For the text-containing cell, return its midpoint in [x, y] coordinate format. 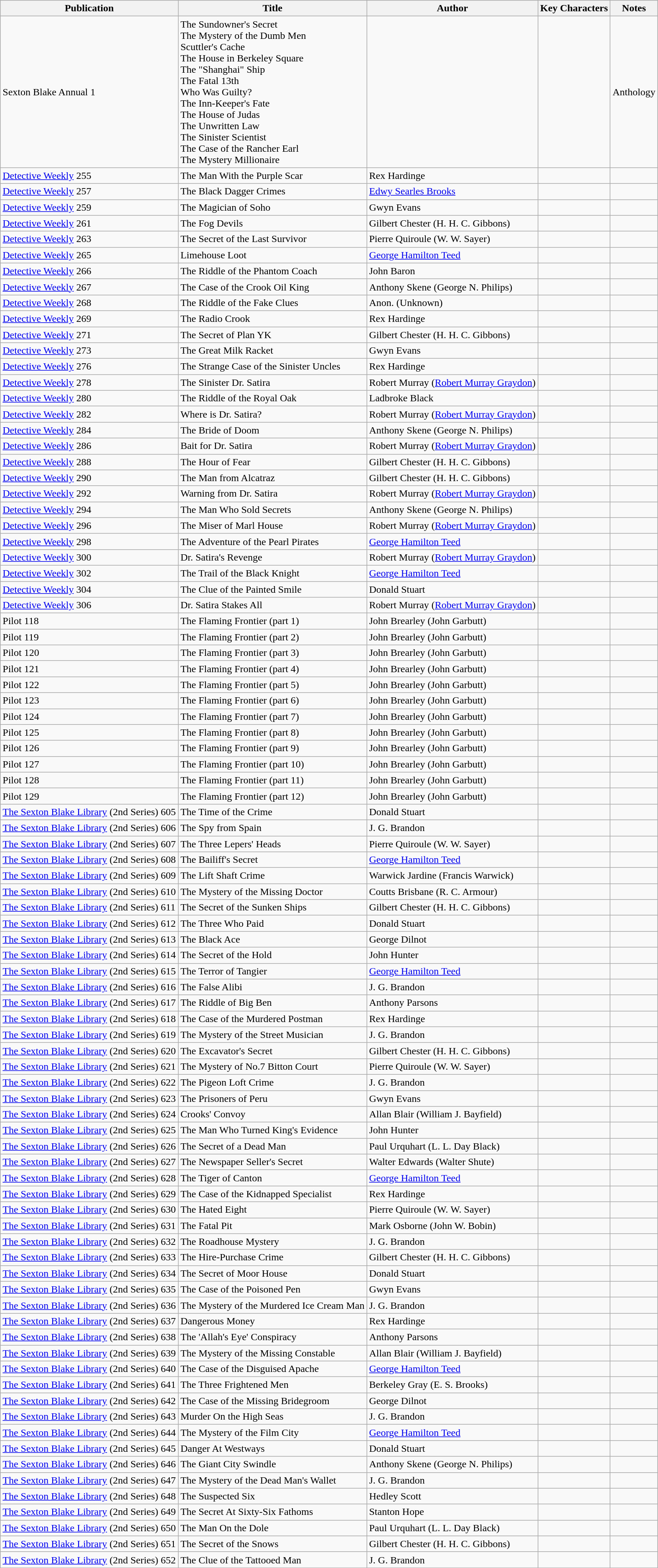
The Black Ace [272, 939]
The Flaming Frontier (part 6) [272, 701]
The Flaming Frontier (part 2) [272, 637]
Pilot 118 [89, 621]
The Flaming Frontier (part 8) [272, 732]
Detective Weekly 267 [89, 287]
Coutts Brisbane (R. C. Armour) [452, 892]
The Sexton Blake Library (2nd Series) 617 [89, 1003]
The Sexton Blake Library (2nd Series) 623 [89, 1098]
The Sexton Blake Library (2nd Series) 625 [89, 1130]
The Sexton Blake Library (2nd Series) 640 [89, 1369]
The Mystery of the Dead Man's Wallet [272, 1480]
The Flaming Frontier (part 5) [272, 685]
The Sexton Blake Library (2nd Series) 606 [89, 828]
Stanton Hope [452, 1512]
Pilot 119 [89, 637]
The Flaming Frontier (part 4) [272, 669]
Title [272, 8]
Dangerous Money [272, 1321]
Berkeley Gray (E. S. Brooks) [452, 1385]
Detective Weekly 284 [89, 430]
Hedley Scott [452, 1496]
Detective Weekly 302 [89, 573]
The Sexton Blake Library (2nd Series) 614 [89, 955]
Detective Weekly 261 [89, 223]
The Newspaper Seller's Secret [272, 1162]
The Sexton Blake Library (2nd Series) 641 [89, 1385]
The Hire-Purchase Crime [272, 1257]
Dr. Satira Stakes All [272, 605]
The Clue of the Painted Smile [272, 589]
The Secret of the Snows [272, 1544]
Detective Weekly 255 [89, 176]
Murder On the High Seas [272, 1417]
The Sexton Blake Library (2nd Series) 627 [89, 1162]
Pilot 121 [89, 669]
The Three Lepers' Heads [272, 844]
The Sexton Blake Library (2nd Series) 632 [89, 1242]
The Lift Shaft Crime [272, 876]
The Secret of Plan YK [272, 335]
The Riddle of the Royal Oak [272, 398]
Pilot 123 [89, 701]
Detective Weekly 271 [89, 335]
The Time of the Crime [272, 812]
The Sexton Blake Library (2nd Series) 635 [89, 1289]
The Secret of a Dead Man [272, 1146]
The Suspected Six [272, 1496]
Detective Weekly 276 [89, 367]
Detective Weekly 298 [89, 541]
Warning from Dr. Satira [272, 494]
Detective Weekly 278 [89, 382]
The Sexton Blake Library (2nd Series) 648 [89, 1496]
The Sexton Blake Library (2nd Series) 643 [89, 1417]
The Magician of Soho [272, 207]
The Sexton Blake Library (2nd Series) 652 [89, 1560]
The Sexton Blake Library (2nd Series) 633 [89, 1257]
The Fatal Pit [272, 1226]
Detective Weekly 268 [89, 303]
The Sexton Blake Library (2nd Series) 629 [89, 1194]
The Tiger of Canton [272, 1178]
The Case of the Missing Bridegroom [272, 1401]
The Sexton Blake Library (2nd Series) 619 [89, 1035]
The Sexton Blake Library (2nd Series) 645 [89, 1448]
The Sexton Blake Library (2nd Series) 621 [89, 1066]
The Sexton Blake Library (2nd Series) 642 [89, 1401]
The Sexton Blake Library (2nd Series) 624 [89, 1114]
Mark Osborne (John W. Bobin) [452, 1226]
The Flaming Frontier (part 12) [272, 796]
Detective Weekly 292 [89, 494]
The Sexton Blake Library (2nd Series) 620 [89, 1050]
The Sexton Blake Library (2nd Series) 618 [89, 1019]
The Flaming Frontier (part 10) [272, 764]
Pilot 128 [89, 780]
The Secret of Moor House [272, 1273]
The Sexton Blake Library (2nd Series) 628 [89, 1178]
Detective Weekly 294 [89, 510]
The Man from Alcatraz [272, 478]
Pilot 127 [89, 764]
The Mystery of the Missing Constable [272, 1353]
Walter Edwards (Walter Shute) [452, 1162]
The Sexton Blake Library (2nd Series) 626 [89, 1146]
The Bailiff's Secret [272, 860]
The Spy from Spain [272, 828]
The Sexton Blake Library (2nd Series) 630 [89, 1210]
Dr. Satira's Revenge [272, 557]
The Bride of Doom [272, 430]
The Prisoners of Peru [272, 1098]
The Sexton Blake Library (2nd Series) 611 [89, 908]
The Radio Crook [272, 319]
Bait for Dr. Satira [272, 446]
The Riddle of Big Ben [272, 1003]
The Mystery of No.7 Bitton Court [272, 1066]
Detective Weekly 257 [89, 191]
The 'Allah's Eye' Conspiracy [272, 1337]
Detective Weekly 286 [89, 446]
Detective Weekly 306 [89, 605]
The Great Milk Racket [272, 351]
The Roadhouse Mystery [272, 1242]
Edwy Searles Brooks [452, 191]
Pilot 126 [89, 748]
The Sexton Blake Library (2nd Series) 631 [89, 1226]
Publication [89, 8]
The Trail of the Black Knight [272, 573]
The Sexton Blake Library (2nd Series) 646 [89, 1464]
The Sexton Blake Library (2nd Series) 638 [89, 1337]
The Case of the Murdered Postman [272, 1019]
Where is Dr. Satira? [272, 414]
The Sexton Blake Library (2nd Series) 612 [89, 923]
Pilot 124 [89, 716]
The Sexton Blake Library (2nd Series) 615 [89, 971]
The Clue of the Tattooed Man [272, 1560]
Notes [634, 8]
Detective Weekly 282 [89, 414]
The Sexton Blake Library (2nd Series) 609 [89, 876]
The Flaming Frontier (part 9) [272, 748]
The Sexton Blake Library (2nd Series) 649 [89, 1512]
The Man Who Sold Secrets [272, 510]
Detective Weekly 280 [89, 398]
Limehouse Loot [272, 255]
Detective Weekly 273 [89, 351]
The Sexton Blake Library (2nd Series) 651 [89, 1544]
The Three Who Paid [272, 923]
John Baron [452, 271]
The Riddle of the Fake Clues [272, 303]
The Secret of the Hold [272, 955]
The Man On the Dole [272, 1528]
The Sexton Blake Library (2nd Series) 634 [89, 1273]
Detective Weekly 296 [89, 525]
Detective Weekly 266 [89, 271]
The Strange Case of the Sinister Uncles [272, 367]
Detective Weekly 269 [89, 319]
The Giant City Swindle [272, 1464]
Warwick Jardine (Francis Warwick) [452, 876]
The Riddle of the Phantom Coach [272, 271]
The Sexton Blake Library (2nd Series) 613 [89, 939]
The Pigeon Loft Crime [272, 1082]
The Secret of the Last Survivor [272, 239]
Key Characters [574, 8]
Ladbroke Black [452, 398]
The Black Dagger Crimes [272, 191]
The Terror of Tangier [272, 971]
Anthology [634, 92]
The Sexton Blake Library (2nd Series) 644 [89, 1433]
The Case of the Disguised Apache [272, 1369]
Detective Weekly 304 [89, 589]
The Secret of the Sunken Ships [272, 908]
The Excavator's Secret [272, 1050]
The Flaming Frontier (part 3) [272, 653]
The Sinister Dr. Satira [272, 382]
Detective Weekly 288 [89, 462]
Pilot 120 [89, 653]
Crooks' Convoy [272, 1114]
The Mystery of the Street Musician [272, 1035]
The Sexton Blake Library (2nd Series) 650 [89, 1528]
The False Alibi [272, 987]
The Mystery of the Missing Doctor [272, 892]
The Sexton Blake Library (2nd Series) 637 [89, 1321]
The Adventure of the Pearl Pirates [272, 541]
Pilot 129 [89, 796]
The Hour of Fear [272, 462]
The Flaming Frontier (part 7) [272, 716]
The Sexton Blake Library (2nd Series) 622 [89, 1082]
The Man With the Purple Scar [272, 176]
Detective Weekly 259 [89, 207]
The Flaming Frontier (part 1) [272, 621]
Sexton Blake Annual 1 [89, 92]
Author [452, 8]
The Man Who Turned King's Evidence [272, 1130]
The Sexton Blake Library (2nd Series) 610 [89, 892]
The Sexton Blake Library (2nd Series) 647 [89, 1480]
Pilot 125 [89, 732]
The Sexton Blake Library (2nd Series) 608 [89, 860]
The Miser of Marl House [272, 525]
The Case of the Crook Oil King [272, 287]
Pilot 122 [89, 685]
The Sexton Blake Library (2nd Series) 616 [89, 987]
The Three Frightened Men [272, 1385]
The Secret At Sixty-Six Fathoms [272, 1512]
The Case of the Kidnapped Specialist [272, 1194]
The Mystery of the Film City [272, 1433]
Danger At Westways [272, 1448]
The Flaming Frontier (part 11) [272, 780]
The Sexton Blake Library (2nd Series) 607 [89, 844]
Detective Weekly 290 [89, 478]
Detective Weekly 265 [89, 255]
The Sexton Blake Library (2nd Series) 636 [89, 1305]
The Hated Eight [272, 1210]
Anon. (Unknown) [452, 303]
The Mystery of the Murdered Ice Cream Man [272, 1305]
The Sexton Blake Library (2nd Series) 605 [89, 812]
The Case of the Poisoned Pen [272, 1289]
The Fog Devils [272, 223]
Detective Weekly 263 [89, 239]
The Sexton Blake Library (2nd Series) 639 [89, 1353]
Detective Weekly 300 [89, 557]
